Capture the cell that displays the provided text and extract its (x, y) central coordinate. 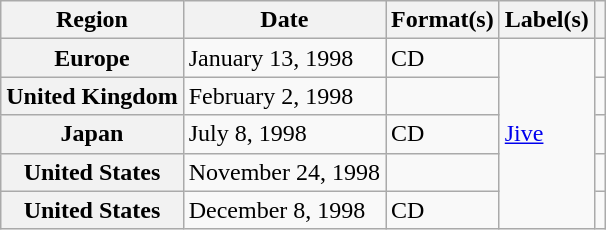
November 24, 1998 (284, 172)
Date (284, 20)
United Kingdom (92, 96)
Jive (546, 134)
Japan (92, 134)
Format(s) (443, 20)
February 2, 1998 (284, 96)
December 8, 1998 (284, 210)
Europe (92, 58)
Label(s) (546, 20)
July 8, 1998 (284, 134)
Region (92, 20)
January 13, 1998 (284, 58)
